Output the [X, Y] coordinate of the center of the cell containing the given text.  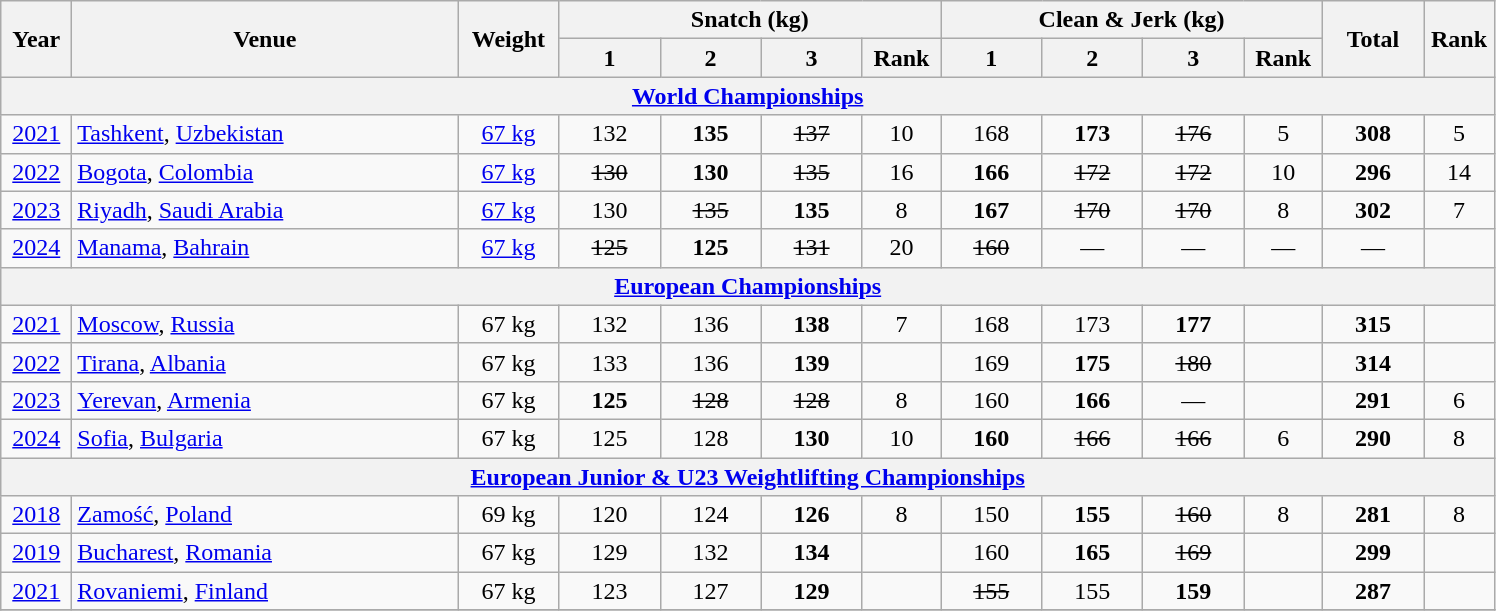
137 [812, 134]
Rovaniemi, Finland [265, 591]
131 [812, 248]
296 [1372, 172]
127 [710, 591]
Snatch (kg) [750, 20]
Bucharest, Romania [265, 553]
291 [1372, 400]
Tirana, Albania [265, 362]
Riyadh, Saudi Arabia [265, 210]
Clean & Jerk (kg) [1132, 20]
European Championships [748, 286]
134 [812, 553]
175 [1092, 362]
Weight [508, 39]
133 [610, 362]
2019 [36, 553]
Venue [265, 39]
Sofia, Bulgaria [265, 438]
165 [1092, 553]
Year [36, 39]
European Junior & U23 Weightlifting Championships [748, 477]
126 [812, 515]
315 [1372, 324]
69 kg [508, 515]
Total [1372, 39]
176 [1194, 134]
120 [610, 515]
159 [1194, 591]
314 [1372, 362]
287 [1372, 591]
124 [710, 515]
Zamość, Poland [265, 515]
16 [902, 172]
14 [1460, 172]
2018 [36, 515]
167 [992, 210]
177 [1194, 324]
281 [1372, 515]
World Championships [748, 96]
Moscow, Russia [265, 324]
139 [812, 362]
150 [992, 515]
Bogota, Colombia [265, 172]
138 [812, 324]
299 [1372, 553]
Yerevan, Armenia [265, 400]
290 [1372, 438]
Manama, Bahrain [265, 248]
20 [902, 248]
308 [1372, 134]
302 [1372, 210]
180 [1194, 362]
Tashkent, Uzbekistan [265, 134]
123 [610, 591]
